Output the (X, Y) coordinate of the center of the cell containing the given text.  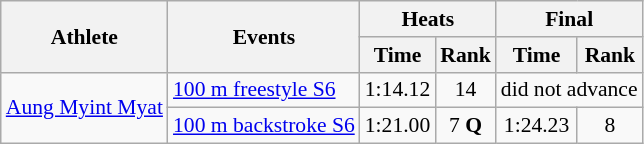
Heats (428, 19)
1:21.00 (398, 126)
Athlete (84, 36)
did not advance (570, 90)
100 m backstroke S6 (264, 126)
100 m freestyle S6 (264, 90)
Final (570, 19)
1:14.12 (398, 90)
Events (264, 36)
1:24.23 (536, 126)
Aung Myint Myat (84, 108)
7 Q (466, 126)
8 (610, 126)
14 (466, 90)
